Capture the cell that displays the provided text and extract its [X, Y] central coordinate. 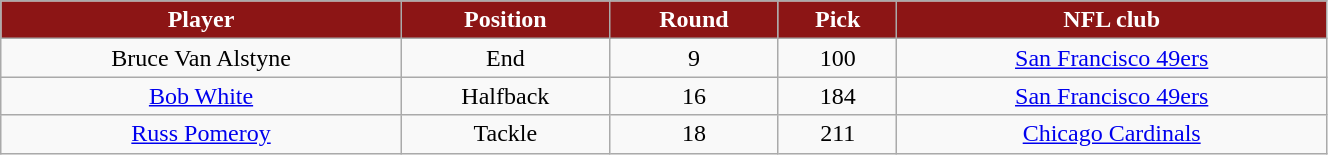
Tackle [505, 134]
End [505, 58]
211 [837, 134]
16 [694, 96]
100 [837, 58]
Position [505, 20]
9 [694, 58]
Pick [837, 20]
184 [837, 96]
Round [694, 20]
Russ Pomeroy [202, 134]
Halfback [505, 96]
18 [694, 134]
Bob White [202, 96]
NFL club [1112, 20]
Bruce Van Alstyne [202, 58]
Chicago Cardinals [1112, 134]
Player [202, 20]
